Return (x, y) of the center of cell containing provided text 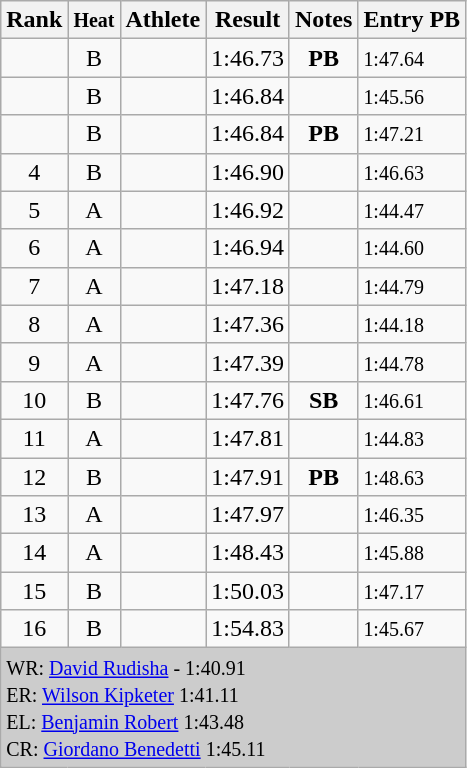
1:47.17 (412, 591)
1:47.18 (248, 286)
1:47.21 (412, 134)
1:45.56 (412, 96)
1:45.67 (412, 629)
10 (34, 400)
1:44.47 (412, 210)
4 (34, 172)
1:47.39 (248, 362)
SB (323, 400)
Notes (323, 20)
9 (34, 362)
1:47.64 (412, 58)
Rank (34, 20)
1:46.94 (248, 248)
1:46.90 (248, 172)
1:44.60 (412, 248)
1:46.61 (412, 400)
1:46.35 (412, 515)
Entry PB (412, 20)
Heat (94, 20)
11 (34, 438)
Result (248, 20)
1:47.97 (248, 515)
16 (34, 629)
1:48.63 (412, 477)
6 (34, 248)
14 (34, 553)
1:47.36 (248, 324)
1:47.81 (248, 438)
8 (34, 324)
1:47.91 (248, 477)
1:44.78 (412, 362)
1:44.79 (412, 286)
1:46.92 (248, 210)
1:47.76 (248, 400)
5 (34, 210)
1:46.63 (412, 172)
1:48.43 (248, 553)
Athlete (163, 20)
7 (34, 286)
WR: David Rudisha - 1:40.91ER: Wilson Kipketer 1:41.11EL: Benjamin Robert 1:43.48CR: Giordano Benedetti 1:45.11 (234, 708)
1:54.83 (248, 629)
13 (34, 515)
1:44.83 (412, 438)
1:45.88 (412, 553)
1:50.03 (248, 591)
1:46.73 (248, 58)
1:44.18 (412, 324)
12 (34, 477)
15 (34, 591)
